Scan for the cell matching the given text and deliver its (X, Y) coordinate at center. 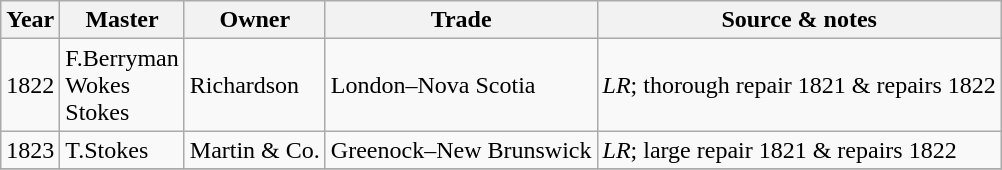
LR; thorough repair 1821 & repairs 1822 (799, 85)
1822 (30, 85)
1823 (30, 150)
Year (30, 20)
Source & notes (799, 20)
F.BerrymanWokesStokes (122, 85)
LR; large repair 1821 & repairs 1822 (799, 150)
Richardson (254, 85)
Owner (254, 20)
Martin & Co. (254, 150)
T.Stokes (122, 150)
London–Nova Scotia (461, 85)
Master (122, 20)
Trade (461, 20)
Greenock–New Brunswick (461, 150)
